Return the [X, Y] coordinate for the center point of the cell that contains the specified text.  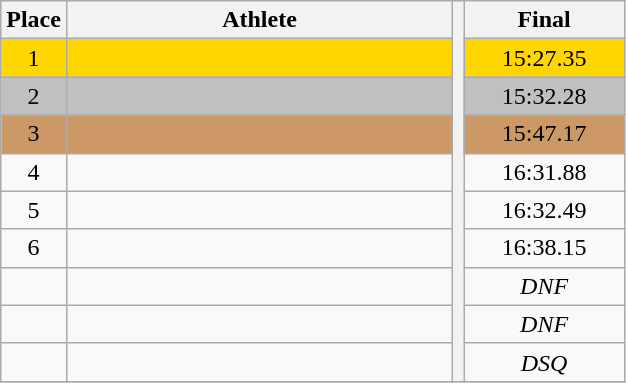
1 [34, 58]
5 [34, 210]
15:27.35 [544, 58]
16:31.88 [544, 172]
Final [544, 20]
Athlete [259, 20]
3 [34, 134]
6 [34, 248]
DSQ [544, 362]
16:38.15 [544, 248]
4 [34, 172]
Place [34, 20]
15:32.28 [544, 96]
15:47.17 [544, 134]
16:32.49 [544, 210]
2 [34, 96]
